Return the [X, Y] coordinate for the center point of the cell that contains the specified text.  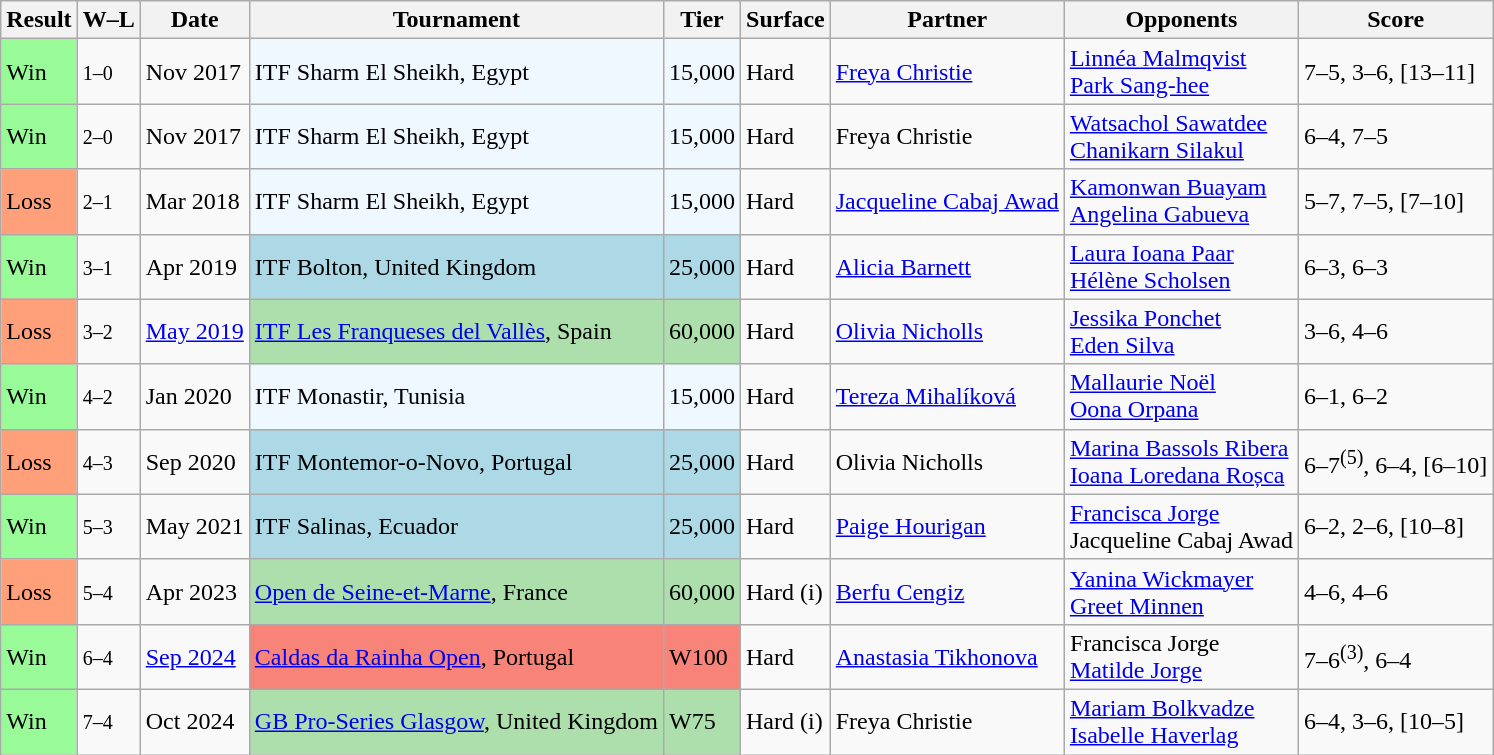
ITF Montemor-o-Novo, Portugal [456, 462]
3–2 [108, 332]
Caldas da Rainha Open, Portugal [456, 656]
Sep 2024 [194, 656]
3–6, 4–6 [1395, 332]
Laura Ioana Paar Hélène Scholsen [1181, 266]
6–4, 3–6, [10–5] [1395, 722]
Mar 2018 [194, 202]
7–5, 3–6, [13–11] [1395, 72]
GB Pro-Series Glasgow, United Kingdom [456, 722]
7–4 [108, 722]
Apr 2019 [194, 266]
5–3 [108, 526]
Berfu Cengiz [947, 592]
4–3 [108, 462]
6–3, 6–3 [1395, 266]
6–7(5), 6–4, [6–10] [1395, 462]
2–1 [108, 202]
Tournament [456, 20]
Mallaurie Noël Oona Orpana [1181, 396]
W–L [108, 20]
5–7, 7–5, [7–10] [1395, 202]
6–2, 2–6, [10–8] [1395, 526]
Partner [947, 20]
Kamonwan Buayam Angelina Gabueva [1181, 202]
W100 [702, 656]
ITF Salinas, Ecuador [456, 526]
Francisca Jorge Matilde Jorge [1181, 656]
Mariam Bolkvadze Isabelle Haverlag [1181, 722]
Watsachol Sawatdee Chanikarn Silakul [1181, 136]
Score [1395, 20]
May 2021 [194, 526]
Apr 2023 [194, 592]
4–6, 4–6 [1395, 592]
Jacqueline Cabaj Awad [947, 202]
6–1, 6–2 [1395, 396]
3–1 [108, 266]
Opponents [1181, 20]
Open de Seine-et-Marne, France [456, 592]
ITF Monastir, Tunisia [456, 396]
7–6(3), 6–4 [1395, 656]
W75 [702, 722]
Yanina Wickmayer Greet Minnen [1181, 592]
Jessika Ponchet Eden Silva [1181, 332]
2–0 [108, 136]
Marina Bassols Ribera Ioana Loredana Roșca [1181, 462]
Francisca Jorge Jacqueline Cabaj Awad [1181, 526]
5–4 [108, 592]
Date [194, 20]
Sep 2020 [194, 462]
Surface [786, 20]
Linnéa Malmqvist Park Sang-hee [1181, 72]
Tereza Mihalíková [947, 396]
Paige Hourigan [947, 526]
Result [39, 20]
Oct 2024 [194, 722]
4–2 [108, 396]
1–0 [108, 72]
Alicia Barnett [947, 266]
6–4 [108, 656]
ITF Bolton, United Kingdom [456, 266]
Jan 2020 [194, 396]
6–4, 7–5 [1395, 136]
Anastasia Tikhonova [947, 656]
May 2019 [194, 332]
ITF Les Franqueses del Vallès, Spain [456, 332]
Tier [702, 20]
